From the cell containing the given text, extract its center point as (X, Y) coordinate. 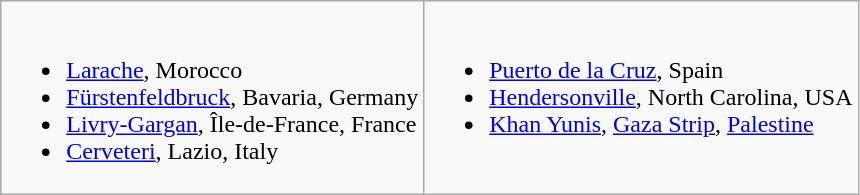
Puerto de la Cruz, Spain Hendersonville, North Carolina, USA Khan Yunis, Gaza Strip, Palestine (641, 98)
Larache, Morocco Fürstenfeldbruck, Bavaria, Germany Livry-Gargan, Île-de-France, France Cerveteri, Lazio, Italy (212, 98)
